Identify which cell holds the provided text, then report its [x, y] central coordinate. 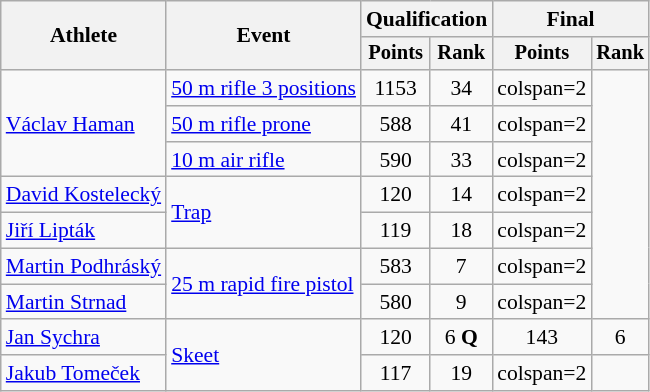
Event [264, 36]
Qualification [426, 19]
Athlete [84, 36]
Martin Strnad [84, 302]
143 [542, 338]
33 [461, 160]
19 [461, 373]
50 m rifle 3 positions [264, 88]
10 m air rifle [264, 160]
Final [570, 19]
Jan Sychra [84, 338]
1153 [396, 88]
7 [461, 267]
119 [396, 231]
Jiří Lipták [84, 231]
50 m rifle prone [264, 124]
6 [620, 338]
18 [461, 231]
117 [396, 373]
Skeet [264, 356]
Jakub Tomeček [84, 373]
41 [461, 124]
David Kostelecký [84, 195]
Trap [264, 212]
25 m rapid fire pistol [264, 284]
580 [396, 302]
6 Q [461, 338]
590 [396, 160]
14 [461, 195]
Martin Podhráský [84, 267]
Václav Haman [84, 124]
34 [461, 88]
588 [396, 124]
583 [396, 267]
9 [461, 302]
